Search for the cell housing the specified text and yield its [x, y] center coordinate. 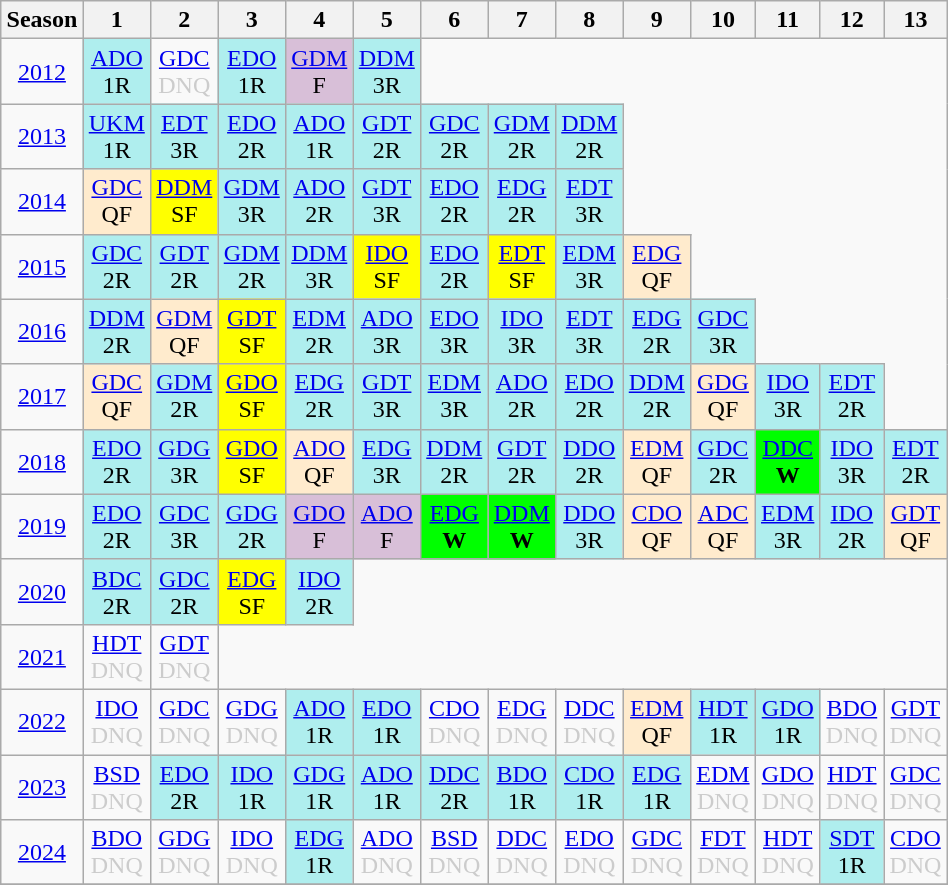
2022 [42, 722]
CDO1R [590, 786]
EDGW [455, 526]
GDODNQ [788, 786]
2024 [42, 852]
13 [916, 20]
1 [117, 20]
2 [185, 20]
2020 [42, 592]
EDGSF [252, 592]
2018 [42, 462]
GDTQF [916, 526]
EDO3R [455, 332]
DDO2R [590, 462]
EDM2R [320, 332]
2021 [42, 656]
Season [42, 20]
5 [387, 20]
ADO3R [387, 332]
GDO1R [788, 722]
3 [252, 20]
BDO1R [522, 786]
GDG3R [185, 462]
GDMQF [185, 332]
2017 [42, 396]
IDOSF [387, 266]
BDC2R [117, 592]
EDTSF [522, 266]
4 [320, 20]
8 [590, 20]
2019 [42, 526]
GDM3R [252, 202]
DDO3R [590, 526]
2015 [42, 266]
GDOF [320, 526]
EDGQF [657, 266]
EDG3R [387, 462]
IDO1R [252, 786]
FDTDNQ [724, 852]
UKM1R [117, 136]
ADCQF [724, 526]
2012 [42, 72]
GDGQF [724, 396]
6 [455, 20]
GDMF [320, 72]
12 [852, 20]
EDMDNQ [724, 786]
GDTSF [252, 332]
EDGDNQ [522, 722]
SDT1R [852, 852]
10 [724, 20]
2023 [42, 786]
GDG2R [252, 526]
7 [522, 20]
DDC2R [455, 786]
GDG1R [320, 786]
2014 [42, 202]
9 [657, 20]
DDMSF [185, 202]
11 [788, 20]
2016 [42, 332]
2013 [42, 136]
DDCW [788, 462]
HDT1R [724, 722]
EDODNQ [590, 852]
ADODNQ [387, 852]
DDMW [522, 526]
CDOQF [657, 526]
ADOQF [320, 462]
ADOF [387, 526]
